Search for the cell housing the specified text and yield its (X, Y) center coordinate. 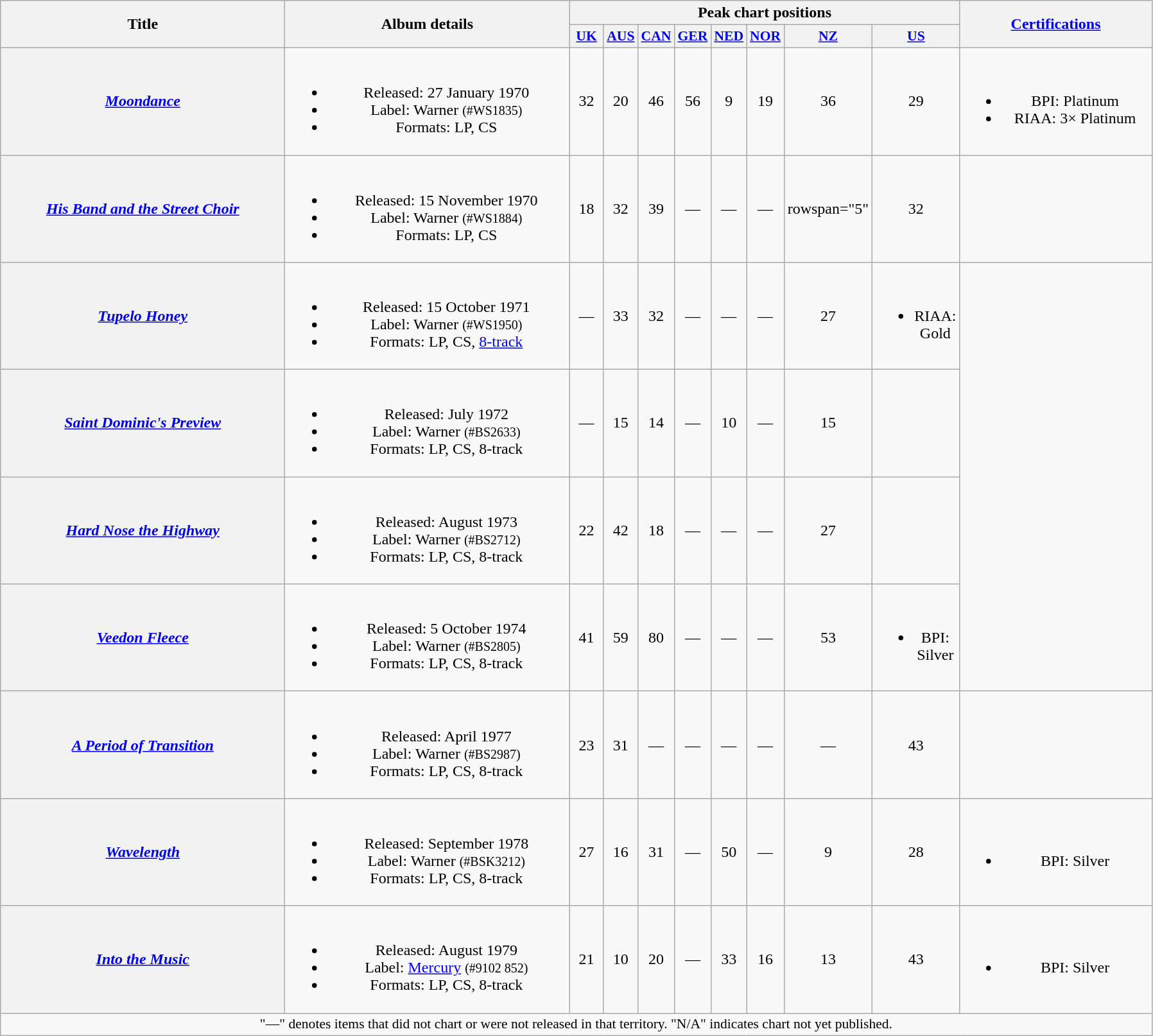
NZ (828, 37)
RIAA: Gold (916, 316)
42 (620, 530)
Certifications (1055, 24)
Released: 27 January 1970Label: Warner (#WS1835)Formats: LP, CS (428, 101)
22 (587, 530)
AUS (620, 37)
41 (587, 638)
Released: July 1972Label: Warner (#BS2633)Formats: LP, CS, 8-track (428, 424)
Wavelength (143, 852)
Released: 5 October 1974Label: Warner (#BS2805)Formats: LP, CS, 8-track (428, 638)
His Band and the Street Choir (143, 209)
Saint Dominic's Preview (143, 424)
50 (729, 852)
"—" denotes items that did not chart or were not released in that territory. "N/A" indicates chart not yet published. (576, 1024)
19 (765, 101)
21 (587, 959)
80 (656, 638)
Peak chart positions (765, 13)
Veedon Fleece (143, 638)
GER (692, 37)
rowspan="5" (828, 209)
Released: September 1978Label: Warner (#BSK3212)Formats: LP, CS, 8-track (428, 852)
BPI: PlatinumRIAA: 3× Platinum (1055, 101)
Released: April 1977Label: Warner (#BS2987)Formats: LP, CS, 8-track (428, 745)
36 (828, 101)
56 (692, 101)
Released: 15 November 1970Label: Warner (#WS1884)Formats: LP, CS (428, 209)
Hard Nose the Highway (143, 530)
NOR (765, 37)
CAN (656, 37)
Released: 15 October 1971Label: Warner (#WS1950)Formats: LP, CS, 8-track (428, 316)
Title (143, 24)
53 (828, 638)
Into the Music (143, 959)
23 (587, 745)
NED (729, 37)
59 (620, 638)
14 (656, 424)
A Period of Transition (143, 745)
Released: August 1973Label: Warner (#BS2712)Formats: LP, CS, 8-track (428, 530)
US (916, 37)
Album details (428, 24)
UK (587, 37)
46 (656, 101)
Released: August 1979Label: Mercury (#9102 852)Formats: LP, CS, 8-track (428, 959)
28 (916, 852)
13 (828, 959)
29 (916, 101)
Tupelo Honey (143, 316)
Moondance (143, 101)
39 (656, 209)
